Identify which cell holds the provided text, then report its (X, Y) central coordinate. 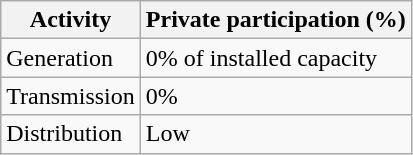
0% (276, 96)
Generation (71, 58)
Activity (71, 20)
Private participation (%) (276, 20)
Transmission (71, 96)
0% of installed capacity (276, 58)
Distribution (71, 134)
Low (276, 134)
